Extract the [x, y] coordinate from the center of the cell holding the provided text.  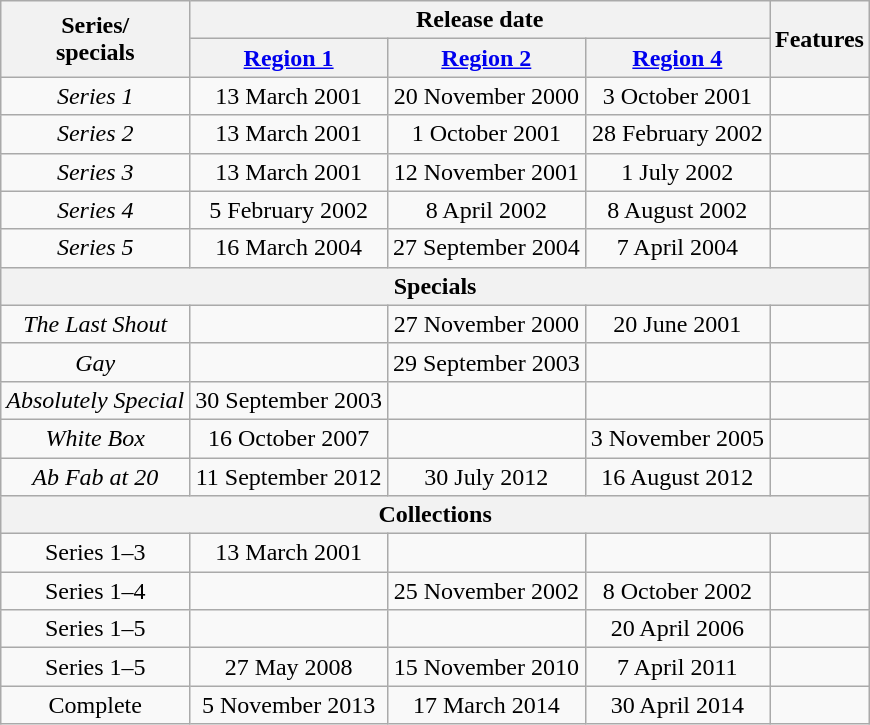
16 October 2007 [289, 438]
25 November 2002 [486, 591]
27 September 2004 [486, 248]
8 April 2002 [486, 210]
Series 1 [96, 96]
16 March 2004 [289, 248]
8 October 2002 [677, 591]
20 April 2006 [677, 629]
Gay [96, 362]
5 November 2013 [289, 705]
Series 1–4 [96, 591]
11 September 2012 [289, 477]
3 November 2005 [677, 438]
1 October 2001 [486, 134]
Features [820, 39]
7 April 2004 [677, 248]
Region 2 [486, 58]
Region 1 [289, 58]
Series 3 [96, 172]
Specials [436, 286]
20 June 2001 [677, 324]
Region 4 [677, 58]
30 July 2012 [486, 477]
27 May 2008 [289, 667]
7 April 2011 [677, 667]
3 October 2001 [677, 96]
8 August 2002 [677, 210]
27 November 2000 [486, 324]
Complete [96, 705]
30 April 2014 [677, 705]
28 February 2002 [677, 134]
16 August 2012 [677, 477]
5 February 2002 [289, 210]
The Last Shout [96, 324]
12 November 2001 [486, 172]
30 September 2003 [289, 400]
Series 1–3 [96, 553]
20 November 2000 [486, 96]
29 September 2003 [486, 362]
17 March 2014 [486, 705]
Series 2 [96, 134]
Release date [480, 20]
15 November 2010 [486, 667]
Absolutely Special [96, 400]
Ab Fab at 20 [96, 477]
Series/specials [96, 39]
White Box [96, 438]
1 July 2002 [677, 172]
Series 4 [96, 210]
Collections [436, 515]
Series 5 [96, 248]
